Determine the (X, Y) coordinate at the center of the cell enclosing the given text.  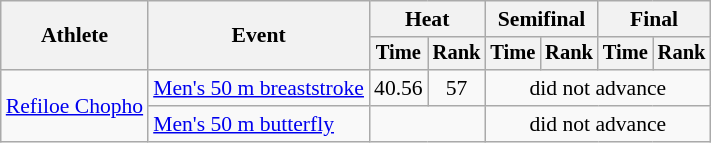
40.56 (398, 88)
Refiloe Chopho (74, 106)
Semifinal (541, 19)
Athlete (74, 36)
Men's 50 m butterfly (258, 124)
Event (258, 36)
57 (457, 88)
Men's 50 m breaststroke (258, 88)
Final (654, 19)
Heat (427, 19)
